From the cell containing the given text, extract its center point as [x, y] coordinate. 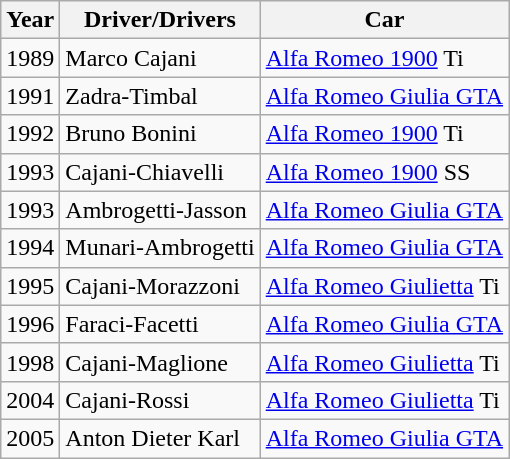
1998 [30, 362]
Car [384, 20]
Cajani-Morazzoni [160, 286]
Anton Dieter Karl [160, 438]
2004 [30, 400]
Year [30, 20]
Ambrogetti-Jasson [160, 210]
1991 [30, 96]
Bruno Bonini [160, 134]
1996 [30, 324]
1992 [30, 134]
1995 [30, 286]
Cajani-Rossi [160, 400]
2005 [30, 438]
Cajani-Maglione [160, 362]
Marco Cajani [160, 58]
Driver/Drivers [160, 20]
1994 [30, 248]
Alfa Romeo 1900 SS [384, 172]
Zadra-Timbal [160, 96]
Cajani-Chiavelli [160, 172]
Faraci-Facetti [160, 324]
Munari-Ambrogetti [160, 248]
1989 [30, 58]
